Determine the [x, y] coordinate at the center of the cell enclosing the given text.  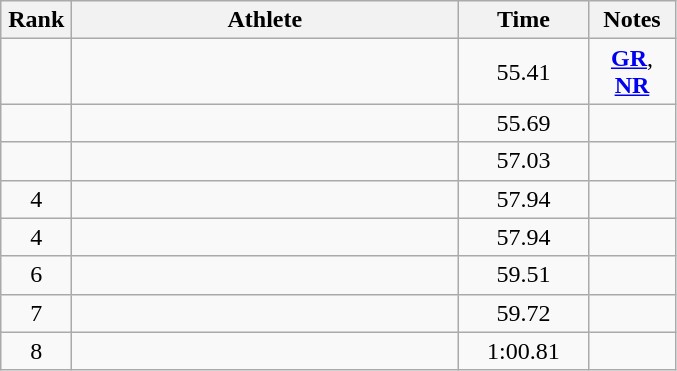
Time [524, 20]
Notes [632, 20]
Rank [36, 20]
7 [36, 313]
GR, NR [632, 72]
55.41 [524, 72]
59.72 [524, 313]
6 [36, 275]
8 [36, 351]
Athlete [265, 20]
57.03 [524, 161]
1:00.81 [524, 351]
59.51 [524, 275]
55.69 [524, 123]
